Return [x, y] of the center of cell containing provided text 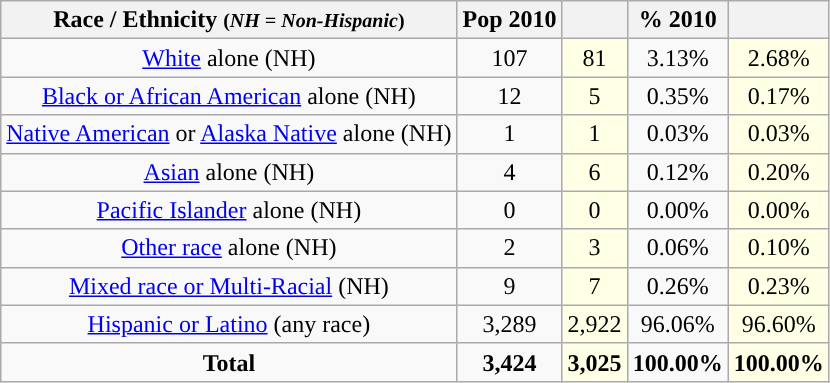
9 [510, 286]
0.17% [778, 96]
Pacific Islander alone (NH) [229, 210]
Race / Ethnicity (NH = Non-Hispanic) [229, 20]
0.23% [778, 286]
3 [594, 248]
0.12% [678, 172]
Other race alone (NH) [229, 248]
6 [594, 172]
Hispanic or Latino (any race) [229, 324]
0.06% [678, 248]
3.13% [678, 58]
0.20% [778, 172]
0.26% [678, 286]
96.60% [778, 324]
0.10% [778, 248]
Total [229, 362]
3,025 [594, 362]
12 [510, 96]
% 2010 [678, 20]
7 [594, 286]
2.68% [778, 58]
96.06% [678, 324]
Asian alone (NH) [229, 172]
Native American or Alaska Native alone (NH) [229, 134]
0.35% [678, 96]
107 [510, 58]
3,289 [510, 324]
5 [594, 96]
White alone (NH) [229, 58]
2 [510, 248]
Mixed race or Multi-Racial (NH) [229, 286]
81 [594, 58]
Pop 2010 [510, 20]
2,922 [594, 324]
3,424 [510, 362]
Black or African American alone (NH) [229, 96]
4 [510, 172]
